Scan for the cell matching the given text and deliver its (X, Y) coordinate at center. 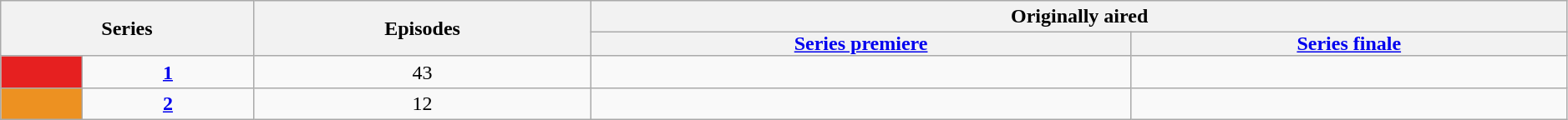
1 (168, 72)
43 (423, 72)
Series (127, 28)
Episodes (423, 28)
Originally aired (1079, 17)
Series finale (1348, 44)
12 (423, 103)
2 (168, 103)
Series premiere (860, 44)
